Pinpoint the cell where the given text exists, returning its [X, Y] midpoint coordinate. 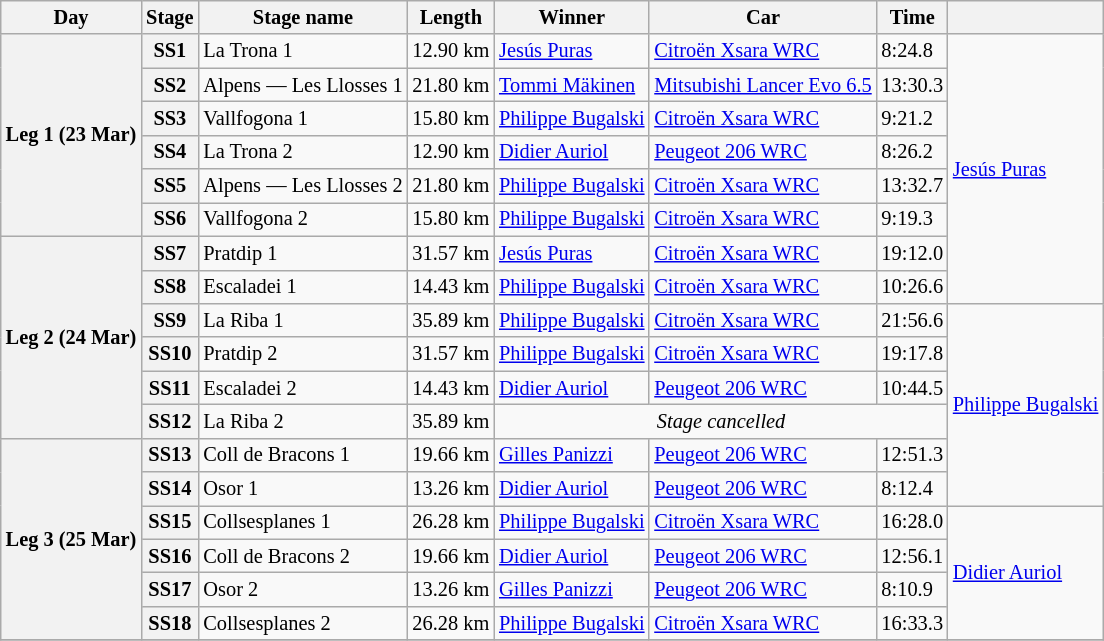
SS15 [170, 522]
SS11 [170, 388]
13:32.7 [912, 186]
Pratdip 2 [302, 354]
Alpens — Les Llosses 1 [302, 85]
Osor 1 [302, 489]
SS10 [170, 354]
SS18 [170, 623]
Mitsubishi Lancer Evo 6.5 [762, 85]
Coll de Bracons 1 [302, 455]
La Trona 1 [302, 51]
SS5 [170, 186]
Length [450, 17]
9:21.2 [912, 118]
SS13 [170, 455]
SS6 [170, 219]
16:33.3 [912, 623]
SS4 [170, 152]
SS3 [170, 118]
Pratdip 1 [302, 253]
Tommi Mäkinen [572, 85]
Leg 1 (23 Mar) [71, 135]
Time [912, 17]
9:19.3 [912, 219]
SS7 [170, 253]
La Trona 2 [302, 152]
SS14 [170, 489]
19:17.8 [912, 354]
Vallfogona 2 [302, 219]
Escaladei 2 [302, 388]
SS17 [170, 589]
Winner [572, 17]
8:24.8 [912, 51]
Collsesplanes 1 [302, 522]
SS1 [170, 51]
Coll de Bracons 2 [302, 556]
Collsesplanes 2 [302, 623]
La Riba 1 [302, 320]
21:56.6 [912, 320]
Osor 2 [302, 589]
Alpens — Les Llosses 2 [302, 186]
8:26.2 [912, 152]
Vallfogona 1 [302, 118]
Day [71, 17]
SS12 [170, 421]
Stage [170, 17]
Stage name [302, 17]
SS9 [170, 320]
12:56.1 [912, 556]
Stage cancelled [721, 421]
La Riba 2 [302, 421]
10:44.5 [912, 388]
8:12.4 [912, 489]
10:26.6 [912, 287]
Leg 2 (24 Mar) [71, 337]
SS16 [170, 556]
Leg 3 (25 Mar) [71, 539]
19:12.0 [912, 253]
16:28.0 [912, 522]
12:51.3 [912, 455]
13:30.3 [912, 85]
Car [762, 17]
SS8 [170, 287]
8:10.9 [912, 589]
SS2 [170, 85]
Escaladei 1 [302, 287]
